Return the [x, y] coordinate for the center point of the cell that contains the specified text.  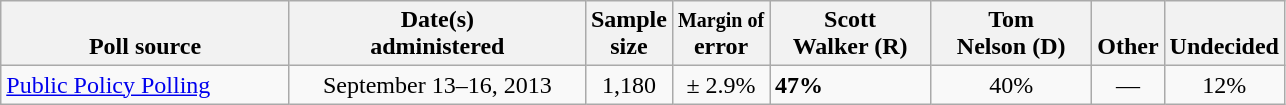
Undecided [1224, 34]
September 13–16, 2013 [437, 85]
12% [1224, 85]
1,180 [628, 85]
± 2.9% [720, 85]
Margin oferror [720, 34]
Samplesize [628, 34]
Public Policy Polling [146, 85]
47% [850, 85]
TomNelson (D) [1012, 34]
Date(s)administered [437, 34]
Other [1128, 34]
Poll source [146, 34]
ScottWalker (R) [850, 34]
— [1128, 85]
40% [1012, 85]
